Identify which cell holds the provided text, then report its [X, Y] central coordinate. 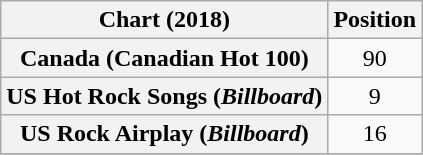
Chart (2018) [164, 20]
US Rock Airplay (Billboard) [164, 134]
Position [375, 20]
16 [375, 134]
Canada (Canadian Hot 100) [164, 58]
US Hot Rock Songs (Billboard) [164, 96]
9 [375, 96]
90 [375, 58]
